Search for the cell housing the specified text and yield its (X, Y) center coordinate. 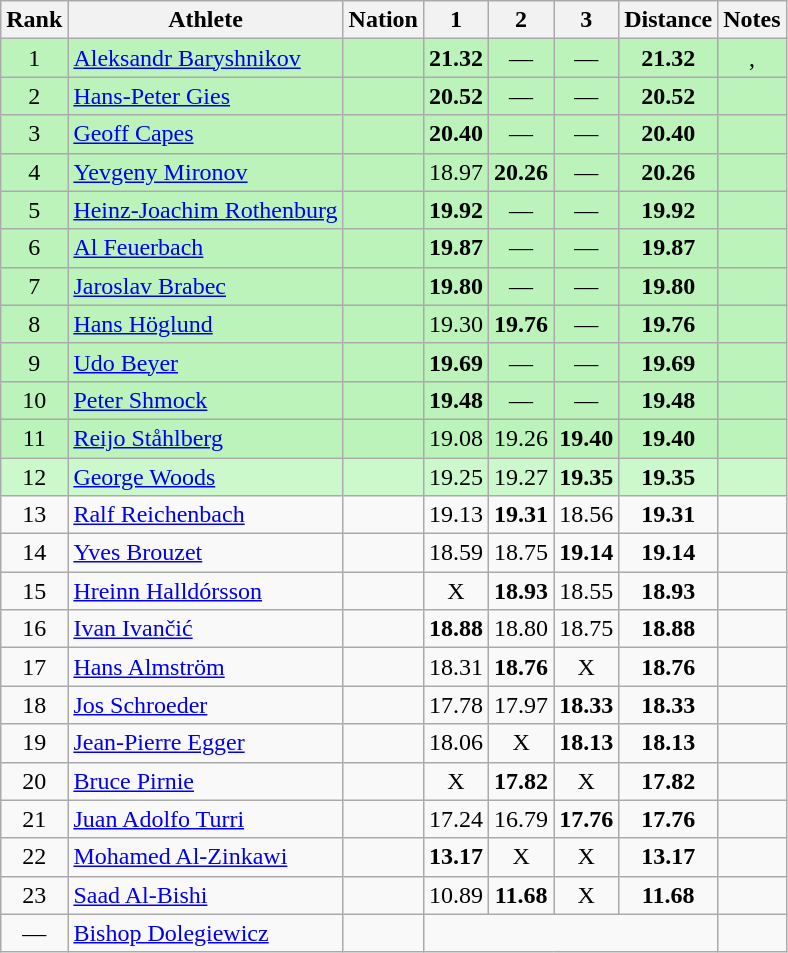
11 (34, 438)
Athlete (206, 20)
19.25 (456, 477)
, (752, 58)
15 (34, 591)
20 (34, 781)
George Woods (206, 477)
Hreinn Halldórsson (206, 591)
Geoff Capes (206, 134)
Heinz-Joachim Rothenburg (206, 210)
Rank (34, 20)
Hans Almström (206, 667)
18.31 (456, 667)
18.59 (456, 553)
4 (34, 172)
18.80 (522, 629)
12 (34, 477)
10 (34, 400)
17.24 (456, 819)
Ralf Reichenbach (206, 515)
16 (34, 629)
Aleksandr Baryshnikov (206, 58)
Juan Adolfo Turri (206, 819)
18.56 (586, 515)
Nation (383, 20)
18.06 (456, 743)
7 (34, 286)
22 (34, 857)
Bishop Dolegiewicz (206, 933)
16.79 (522, 819)
Bruce Pirnie (206, 781)
19.26 (522, 438)
Al Feuerbach (206, 248)
19.13 (456, 515)
23 (34, 895)
19 (34, 743)
Mohamed Al-Zinkawi (206, 857)
Ivan Ivančić (206, 629)
Udo Beyer (206, 362)
Jean-Pierre Egger (206, 743)
Hans-Peter Gies (206, 96)
Jaroslav Brabec (206, 286)
17 (34, 667)
Jos Schroeder (206, 705)
18.97 (456, 172)
19.30 (456, 324)
5 (34, 210)
17.78 (456, 705)
Yevgeny Mironov (206, 172)
Hans Höglund (206, 324)
Reijo Ståhlberg (206, 438)
10.89 (456, 895)
Peter Shmock (206, 400)
18.55 (586, 591)
Distance (668, 20)
Yves Brouzet (206, 553)
17.97 (522, 705)
6 (34, 248)
9 (34, 362)
14 (34, 553)
Saad Al-Bishi (206, 895)
Notes (752, 20)
8 (34, 324)
21 (34, 819)
19.27 (522, 477)
18 (34, 705)
19.08 (456, 438)
13 (34, 515)
